Determine the [x, y] coordinate at the center of the cell enclosing the given text.  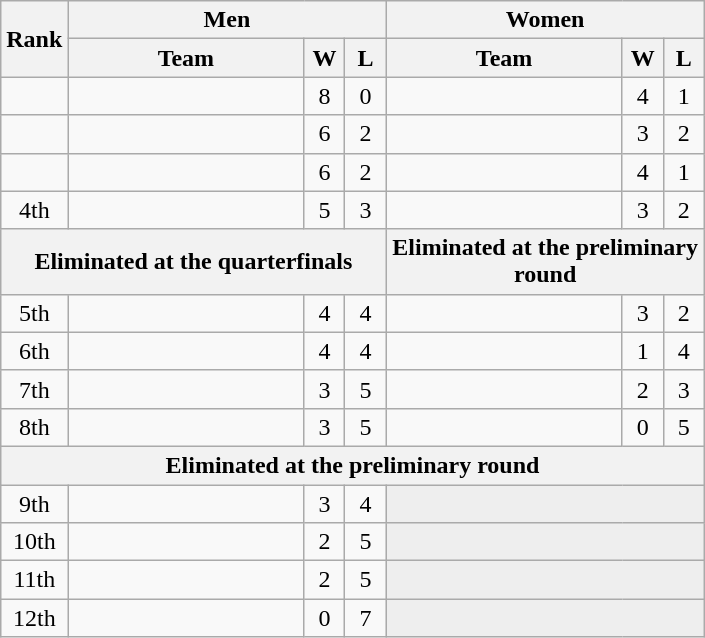
7 [366, 618]
Rank [34, 39]
12th [34, 618]
11th [34, 580]
Women [545, 20]
8th [34, 427]
9th [34, 503]
6th [34, 351]
Men [227, 20]
4th [34, 210]
Eliminated at the quarterfinals [194, 262]
8 [324, 96]
5th [34, 313]
10th [34, 542]
7th [34, 389]
